Capture the cell that displays the provided text and extract its (X, Y) central coordinate. 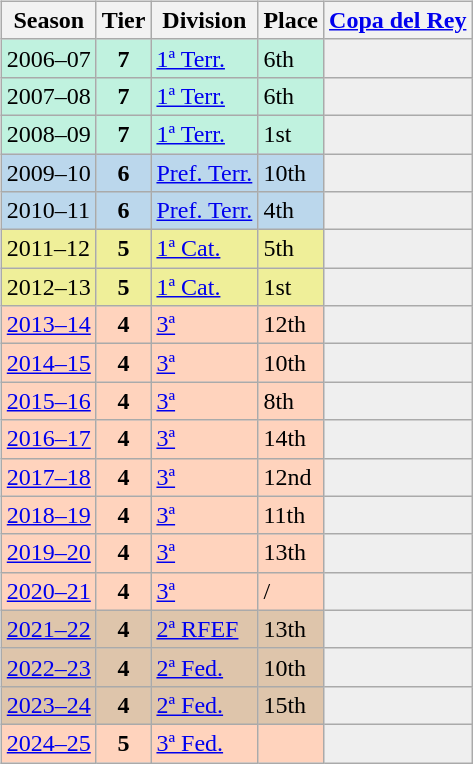
2006–07 (48, 58)
2022–23 (48, 667)
2013–14 (48, 325)
12nd (291, 477)
Division (204, 20)
2009–10 (48, 173)
11th (291, 515)
/ (291, 591)
4th (291, 211)
2011–12 (48, 249)
2ª RFEF (204, 629)
Tier (124, 20)
8th (291, 401)
2007–08 (48, 96)
Copa del Rey (398, 20)
2015–16 (48, 401)
2008–09 (48, 134)
2010–11 (48, 211)
2017–18 (48, 477)
Season (48, 20)
2021–22 (48, 629)
2023–24 (48, 705)
Place (291, 20)
3ª Fed. (204, 743)
2020–21 (48, 591)
5th (291, 249)
14th (291, 439)
2012–13 (48, 287)
2024–25 (48, 743)
2014–15 (48, 363)
12th (291, 325)
2018–19 (48, 515)
2019–20 (48, 553)
15th (291, 705)
2016–17 (48, 439)
